Determine the [X, Y] coordinate at the center of the cell enclosing the given text.  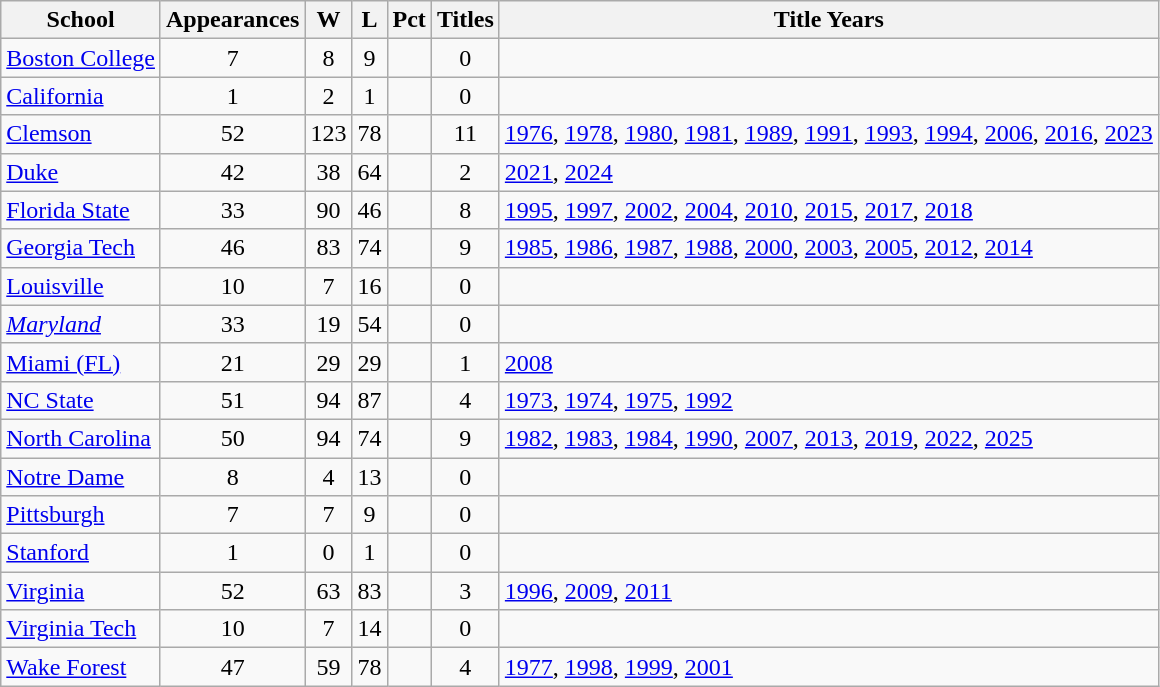
Title Years [828, 20]
School [81, 20]
19 [328, 324]
W [328, 20]
1985, 1986, 1987, 1988, 2000, 2003, 2005, 2012, 2014 [828, 248]
Pittsburgh [81, 515]
54 [370, 324]
90 [328, 210]
Louisville [81, 286]
1982, 1983, 1984, 1990, 2007, 2013, 2019, 2022, 2025 [828, 438]
13 [370, 477]
North Carolina [81, 438]
L [370, 20]
Georgia Tech [81, 248]
NC State [81, 400]
Virginia Tech [81, 629]
64 [370, 172]
2008 [828, 362]
Appearances [232, 20]
Boston College [81, 58]
Clemson [81, 134]
21 [232, 362]
Pct [409, 20]
87 [370, 400]
38 [328, 172]
50 [232, 438]
123 [328, 134]
1973, 1974, 1975, 1992 [828, 400]
11 [465, 134]
42 [232, 172]
59 [328, 667]
California [81, 96]
Virginia [81, 591]
Duke [81, 172]
2021, 2024 [828, 172]
1976, 1978, 1980, 1981, 1989, 1991, 1993, 1994, 2006, 2016, 2023 [828, 134]
Wake Forest [81, 667]
Florida State [81, 210]
1996, 2009, 2011 [828, 591]
51 [232, 400]
1977, 1998, 1999, 2001 [828, 667]
3 [465, 591]
14 [370, 629]
Notre Dame [81, 477]
Maryland [81, 324]
47 [232, 667]
63 [328, 591]
Stanford [81, 553]
Miami (FL) [81, 362]
1995, 1997, 2002, 2004, 2010, 2015, 2017, 2018 [828, 210]
Titles [465, 20]
16 [370, 286]
